Pinpoint the cell where the given text exists, returning its [X, Y] midpoint coordinate. 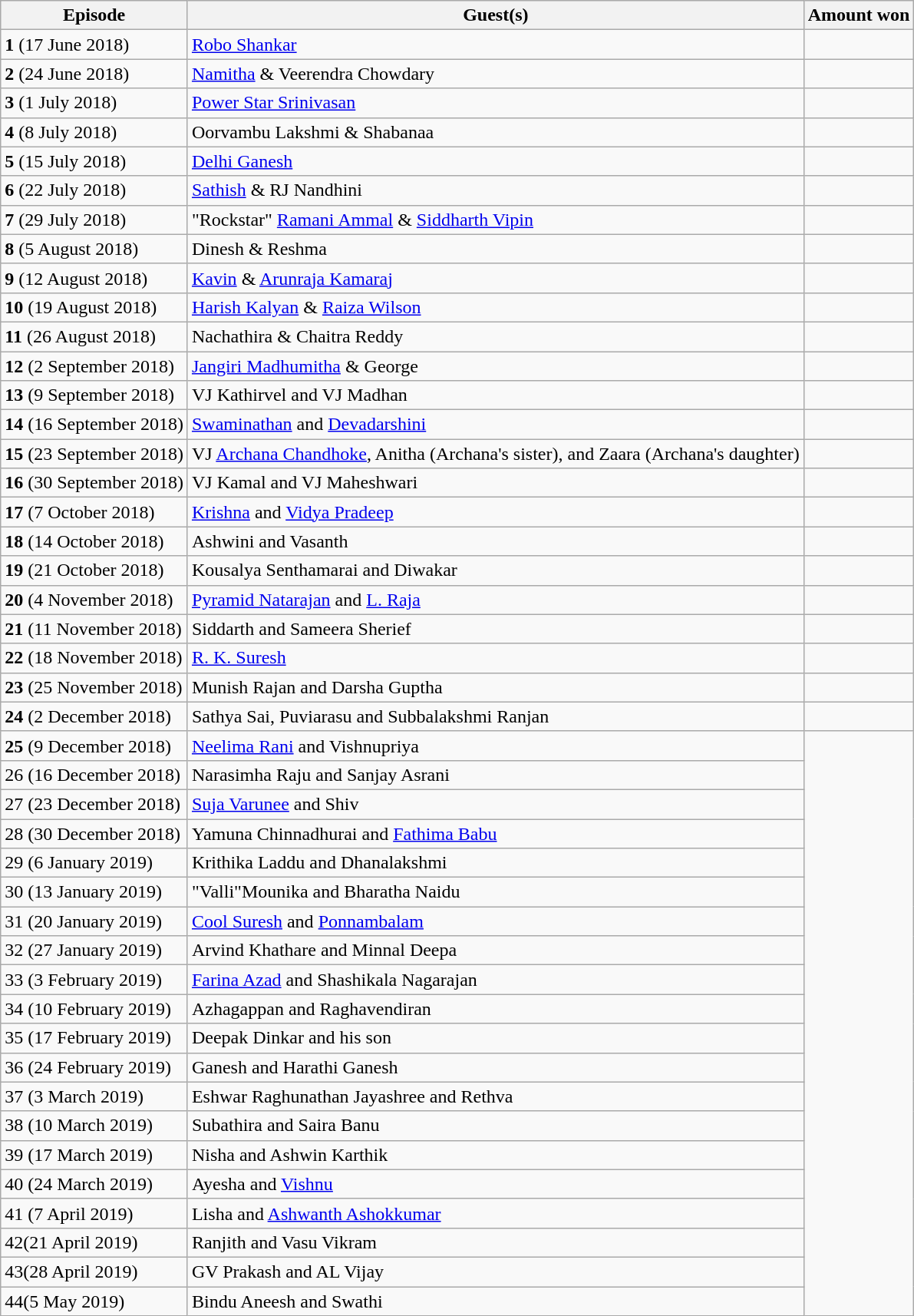
"Rockstar" Ramani Ammal & Siddharth Vipin [496, 220]
4 (8 July 2018) [94, 132]
Harish Kalyan & Raiza Wilson [496, 307]
24 (2 December 2018) [94, 716]
Ayesha and Vishnu [496, 1184]
38 (10 March 2019) [94, 1126]
21 (11 November 2018) [94, 629]
Krishna and Vidya Pradeep [496, 512]
Episode [94, 15]
19 (21 October 2018) [94, 570]
Ganesh and Harathi Ganesh [496, 1067]
Azhagappan and Raghavendiran [496, 1009]
25 (9 December 2018) [94, 746]
Robo Shankar [496, 45]
Nachathira & Chaitra Reddy [496, 336]
9 (12 August 2018) [94, 278]
41 (7 April 2019) [94, 1213]
Power Star Srinivasan [496, 103]
7 (29 July 2018) [94, 220]
36 (24 February 2019) [94, 1067]
Nisha and Ashwin Karthik [496, 1155]
Eshwar Raghunathan Jayashree and Rethva [496, 1096]
Guest(s) [496, 15]
13 (9 September 2018) [94, 395]
Deepak Dinkar and his son [496, 1038]
39 (17 March 2019) [94, 1155]
Arvind Khathare and Minnal Deepa [496, 951]
43(28 April 2019) [94, 1271]
Kavin & Arunraja Kamaraj [496, 278]
28 (30 December 2018) [94, 833]
15 (23 September 2018) [94, 454]
10 (19 August 2018) [94, 307]
32 (27 January 2019) [94, 951]
Cool Suresh and Ponnambalam [496, 921]
Lisha and Ashwanth Ashokkumar [496, 1213]
Yamuna Chinnadhurai and Fathima Babu [496, 833]
16 (30 September 2018) [94, 483]
26 (16 December 2018) [94, 775]
29 (6 January 2019) [94, 863]
33 (3 February 2019) [94, 980]
2 (24 June 2018) [94, 74]
12 (2 September 2018) [94, 366]
Namitha & Veerendra Chowdary [496, 74]
Jangiri Madhumitha & George [496, 366]
VJ Archana Chandhoke, Anitha (Archana's sister), and Zaara (Archana's daughter) [496, 454]
42(21 April 2019) [94, 1242]
40 (24 March 2019) [94, 1184]
VJ Kamal and VJ Maheshwari [496, 483]
34 (10 February 2019) [94, 1009]
Farina Azad and Shashikala Nagarajan [496, 980]
35 (17 February 2019) [94, 1038]
Suja Varunee and Shiv [496, 804]
Swaminathan and Devadarshini [496, 425]
Oorvambu Lakshmi & Shabanaa [496, 132]
Amount won [859, 15]
20 (4 November 2018) [94, 600]
Sathya Sai, Puviarasu and Subbalakshmi Ranjan [496, 716]
"Valli"Mounika and Bharatha Naidu [496, 892]
Kousalya Senthamarai and Diwakar [496, 570]
11 (26 August 2018) [94, 336]
23 (25 November 2018) [94, 687]
Krithika Laddu and Dhanalakshmi [496, 863]
18 (14 October 2018) [94, 541]
VJ Kathirvel and VJ Madhan [496, 395]
17 (7 October 2018) [94, 512]
6 (22 July 2018) [94, 190]
Bindu Aneesh and Swathi [496, 1301]
Ashwini and Vasanth [496, 541]
Ranjith and Vasu Vikram [496, 1242]
14 (16 September 2018) [94, 425]
Subathira and Saira Banu [496, 1126]
3 (1 July 2018) [94, 103]
Narasimha Raju and Sanjay Asrani [496, 775]
27 (23 December 2018) [94, 804]
Pyramid Natarajan and L. Raja [496, 600]
Sathish & RJ Nandhini [496, 190]
R. K. Suresh [496, 658]
Delhi Ganesh [496, 161]
30 (13 January 2019) [94, 892]
1 (17 June 2018) [94, 45]
Siddarth and Sameera Sherief [496, 629]
5 (15 July 2018) [94, 161]
37 (3 March 2019) [94, 1096]
31 (20 January 2019) [94, 921]
Dinesh & Reshma [496, 249]
Munish Rajan and Darsha Guptha [496, 687]
44(5 May 2019) [94, 1301]
GV Prakash and AL Vijay [496, 1271]
8 (5 August 2018) [94, 249]
22 (18 November 2018) [94, 658]
Neelima Rani and Vishnupriya [496, 746]
